For the text-containing cell, return its midpoint in (x, y) coordinate format. 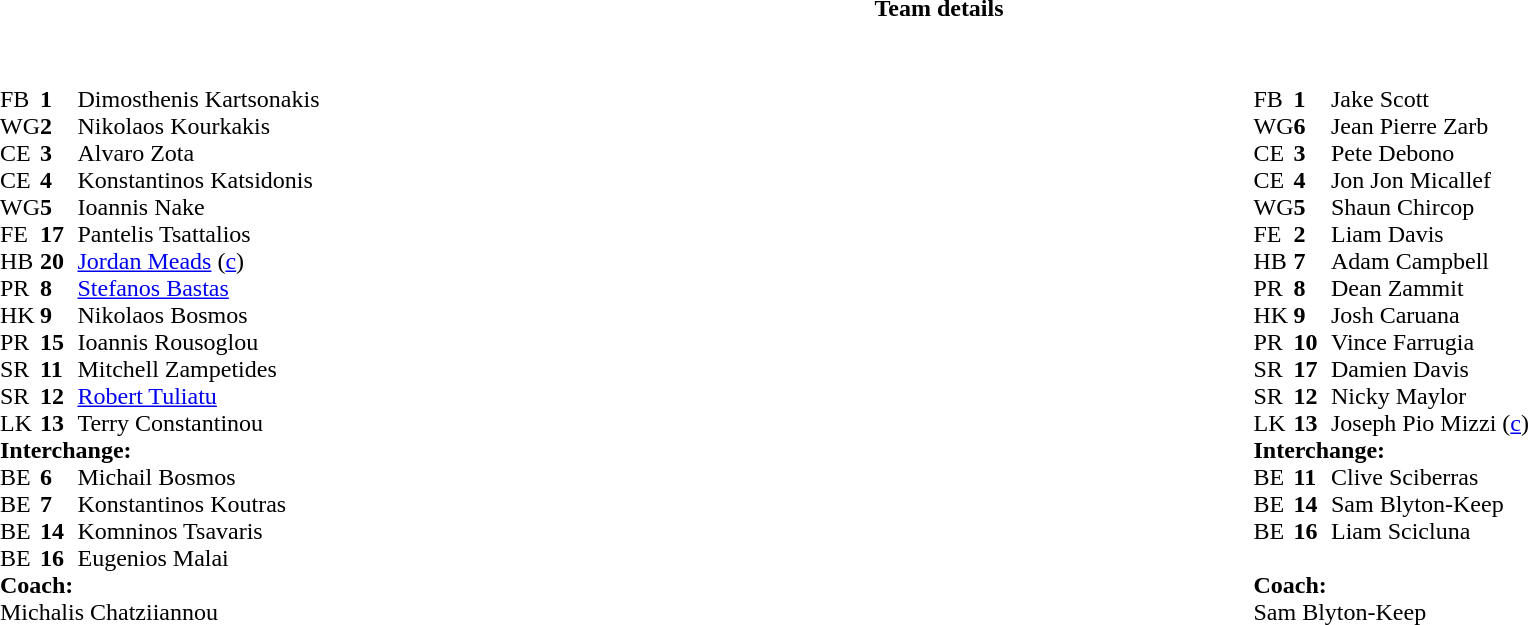
Michail Bosmos (198, 478)
Dimosthenis Kartsonakis (198, 100)
Konstantinos Katsidonis (198, 180)
Stefanos Bastas (198, 288)
Interchange: (160, 450)
Coach: (160, 586)
Ioannis Rousoglou (198, 342)
Nikolaos Bosmos (198, 316)
Pantelis Tsattalios (198, 234)
20 (59, 262)
Jordan Meads (c) (198, 262)
Eugenios Malai (198, 558)
Mitchell Zampetides (198, 370)
Robert Tuliatu (198, 396)
Terry Constantinou (198, 424)
Komninos Tsavaris (198, 532)
Ioannis Nake (198, 208)
Nikolaos Kourkakis (198, 126)
Konstantinos Koutras (198, 504)
10 (1312, 342)
15 (59, 342)
Alvaro Zota (198, 154)
